Provide the (x, y) coordinate of the cell's center where the given text is located.  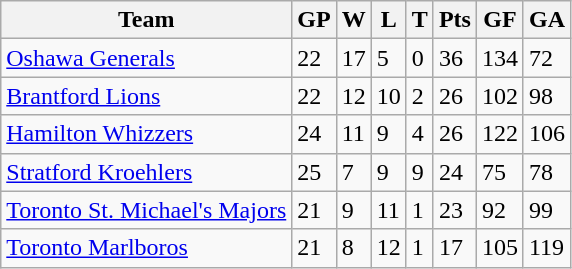
36 (454, 58)
2 (420, 96)
0 (420, 58)
8 (354, 248)
4 (420, 134)
75 (500, 172)
7 (354, 172)
Hamilton Whizzers (146, 134)
GP (314, 20)
10 (388, 96)
Brantford Lions (146, 96)
Toronto Marlboros (146, 248)
Pts (454, 20)
L (388, 20)
98 (546, 96)
105 (500, 248)
GA (546, 20)
W (354, 20)
Team (146, 20)
134 (500, 58)
GF (500, 20)
Toronto St. Michael's Majors (146, 210)
92 (500, 210)
99 (546, 210)
72 (546, 58)
5 (388, 58)
78 (546, 172)
122 (500, 134)
Oshawa Generals (146, 58)
119 (546, 248)
23 (454, 210)
T (420, 20)
106 (546, 134)
102 (500, 96)
25 (314, 172)
Stratford Kroehlers (146, 172)
